From the cell containing the given text, extract its center point as [x, y] coordinate. 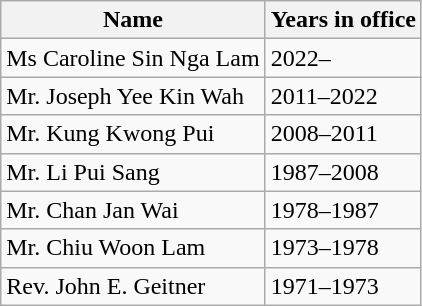
Mr. Joseph Yee Kin Wah [133, 96]
2008–2011 [343, 134]
1978–1987 [343, 210]
Mr. Li Pui Sang [133, 172]
Name [133, 20]
1987–2008 [343, 172]
2011–2022 [343, 96]
Years in office [343, 20]
Mr. Kung Kwong Pui [133, 134]
Rev. John E. Geitner [133, 286]
Mr. Chan Jan Wai [133, 210]
2022– [343, 58]
1973–1978 [343, 248]
Ms Caroline Sin Nga Lam [133, 58]
Mr. Chiu Woon Lam [133, 248]
1971–1973 [343, 286]
